For the text-containing cell, return its midpoint in (X, Y) coordinate format. 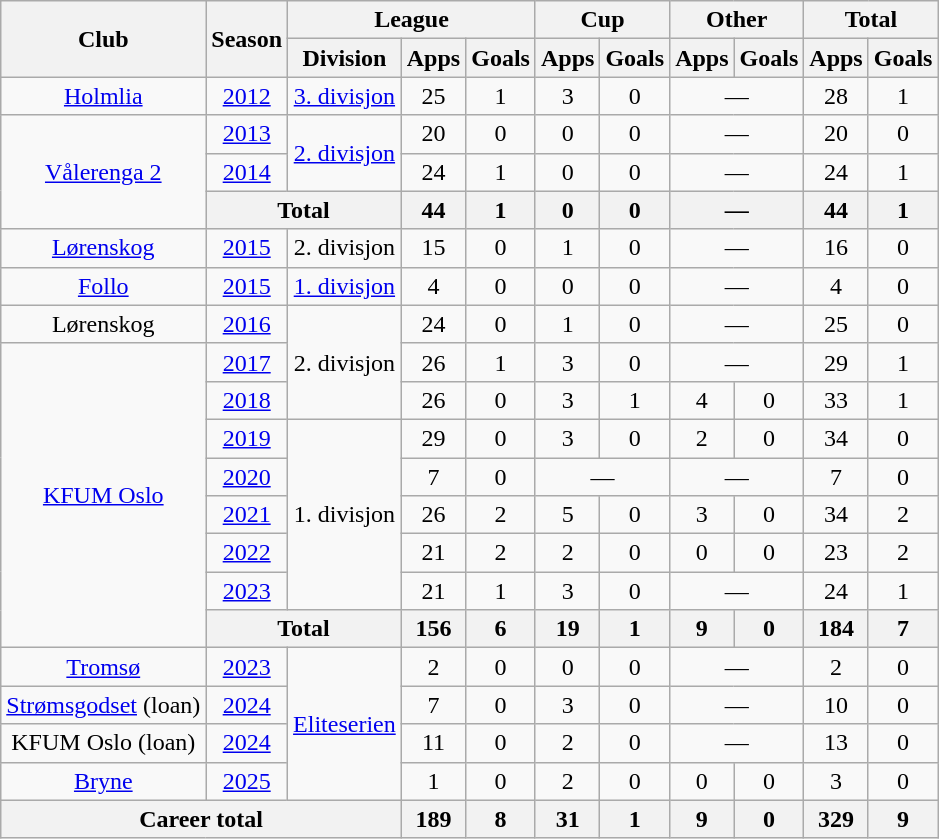
31 (567, 819)
Holmlia (104, 96)
3. divisjon (345, 96)
2013 (247, 134)
10 (836, 705)
28 (836, 96)
16 (836, 248)
League (412, 20)
156 (433, 629)
Club (104, 39)
Eliteserien (345, 724)
2022 (247, 553)
8 (501, 819)
2014 (247, 172)
2019 (247, 438)
Follo (104, 286)
Other (737, 20)
Season (247, 39)
Division (345, 58)
KFUM Oslo (loan) (104, 743)
2016 (247, 324)
Tromsø (104, 667)
189 (433, 819)
Career total (201, 819)
2017 (247, 362)
329 (836, 819)
15 (433, 248)
13 (836, 743)
184 (836, 629)
2012 (247, 96)
23 (836, 553)
2020 (247, 477)
Cup (602, 20)
2025 (247, 781)
2018 (247, 400)
2021 (247, 515)
33 (836, 400)
11 (433, 743)
Vålerenga 2 (104, 172)
19 (567, 629)
6 (501, 629)
KFUM Oslo (104, 495)
5 (567, 515)
Bryne (104, 781)
Strømsgodset (loan) (104, 705)
